Provide the [x, y] coordinate of the cell's center where the given text is located.  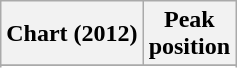
Peakposition [189, 34]
Chart (2012) [72, 34]
